Extract the (X, Y) coordinate from the center of the cell holding the provided text.  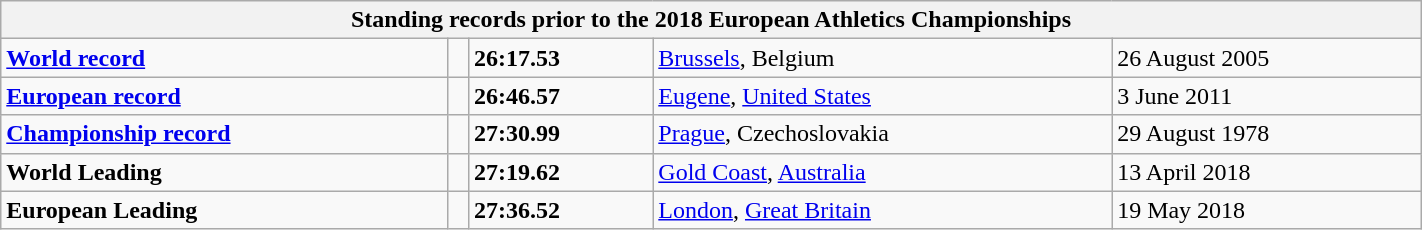
19 May 2018 (1267, 210)
Eugene, United States (882, 96)
European Leading (224, 210)
World Leading (224, 172)
27:19.62 (561, 172)
Brussels, Belgium (882, 58)
World record (224, 58)
Gold Coast, Australia (882, 172)
13 April 2018 (1267, 172)
29 August 1978 (1267, 134)
27:30.99 (561, 134)
26:46.57 (561, 96)
Prague, Czechoslovakia (882, 134)
26:17.53 (561, 58)
3 June 2011 (1267, 96)
London, Great Britain (882, 210)
27:36.52 (561, 210)
26 August 2005 (1267, 58)
European record (224, 96)
Standing records prior to the 2018 European Athletics Championships (711, 20)
Championship record (224, 134)
